Scan for the cell matching the given text and deliver its [X, Y] coordinate at center. 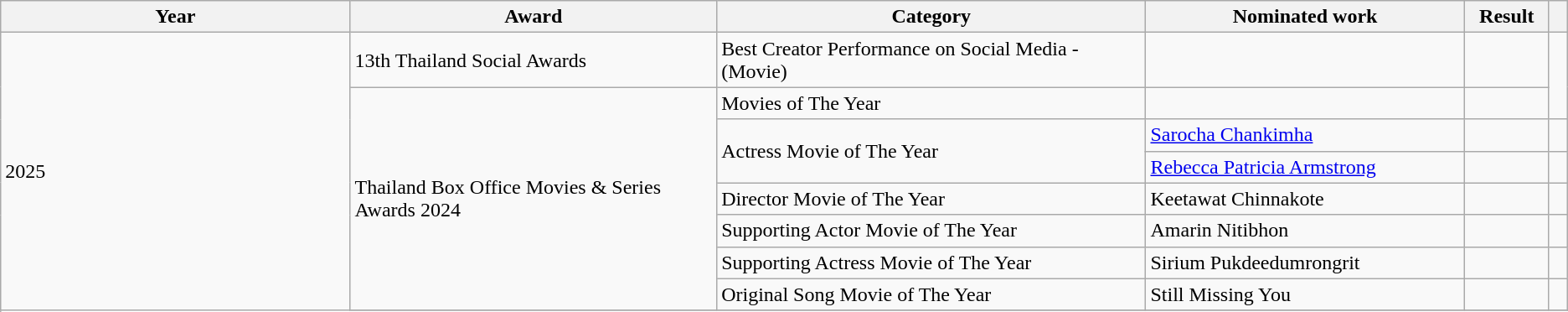
Still Missing You [1305, 294]
Result [1506, 17]
Movies of The Year [931, 103]
Nominated work [1305, 17]
13th Thailand Social Awards [534, 60]
Rebecca Patricia Armstrong [1305, 167]
Supporting Actor Movie of The Year [931, 231]
Year [176, 17]
Original Song Movie of The Year [931, 294]
Actress Movie of The Year [931, 151]
Sirium Pukdeedumrongrit [1305, 263]
Supporting Actress Movie of The Year [931, 263]
Director Movie of The Year [931, 199]
Award [534, 17]
Amarin Nitibhon [1305, 231]
2025 [176, 172]
Keetawat Chinnakote [1305, 199]
Sarocha Chankimha [1305, 135]
Best Creator Performance on Social Media - (Movie) [931, 60]
Thailand Box Office Movies & Series Awards 2024 [534, 199]
Category [931, 17]
